Extract the (X, Y) coordinate from the center of the cell holding the provided text.  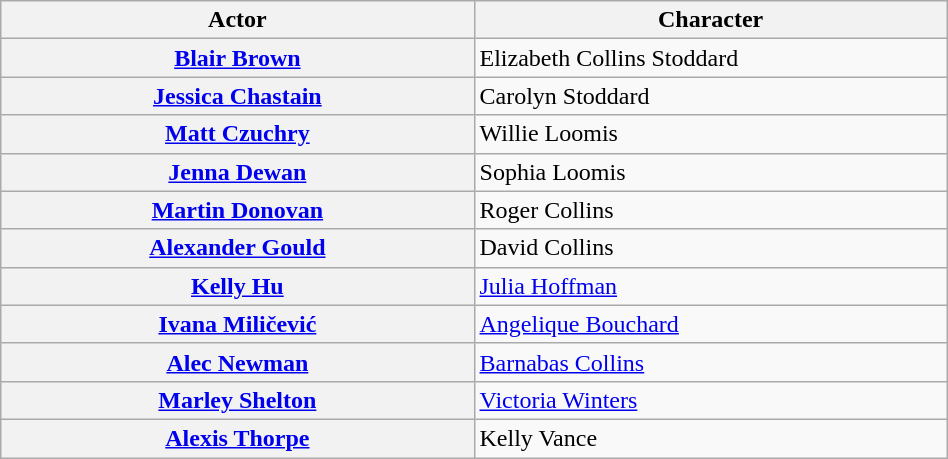
Matt Czuchry (238, 134)
Willie Loomis (710, 134)
Kelly Hu (238, 286)
David Collins (710, 248)
Sophia Loomis (710, 172)
Ivana Miličević (238, 324)
Character (710, 20)
Marley Shelton (238, 400)
Roger Collins (710, 210)
Blair Brown (238, 58)
Elizabeth Collins Stoddard (710, 58)
Alexander Gould (238, 248)
Victoria Winters (710, 400)
Barnabas Collins (710, 362)
Julia Hoffman (710, 286)
Kelly Vance (710, 438)
Angelique Bouchard (710, 324)
Alexis Thorpe (238, 438)
Martin Donovan (238, 210)
Jenna Dewan (238, 172)
Alec Newman (238, 362)
Carolyn Stoddard (710, 96)
Jessica Chastain (238, 96)
Actor (238, 20)
